Provide the [X, Y] coordinate of the cell's center where the given text is located.  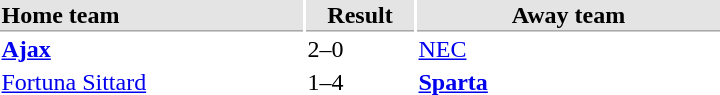
Away team [568, 16]
Ajax [152, 49]
2–0 [360, 49]
Result [360, 16]
Home team [152, 16]
NEC [568, 49]
